Find where the given text appears and provide that cell's center as (x, y) coordinate. 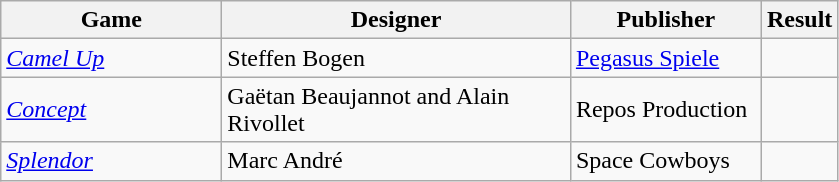
Steffen Bogen (396, 58)
Repos Production (666, 110)
Space Cowboys (666, 161)
Result (799, 20)
Pegasus Spiele (666, 58)
Concept (112, 110)
Marc André (396, 161)
Gaëtan Beaujannot and Alain Rivollet (396, 110)
Game (112, 20)
Camel Up (112, 58)
Splendor (112, 161)
Publisher (666, 20)
Designer (396, 20)
